Detect which cell encompasses the target text, then output its [X, Y] center coordinate. 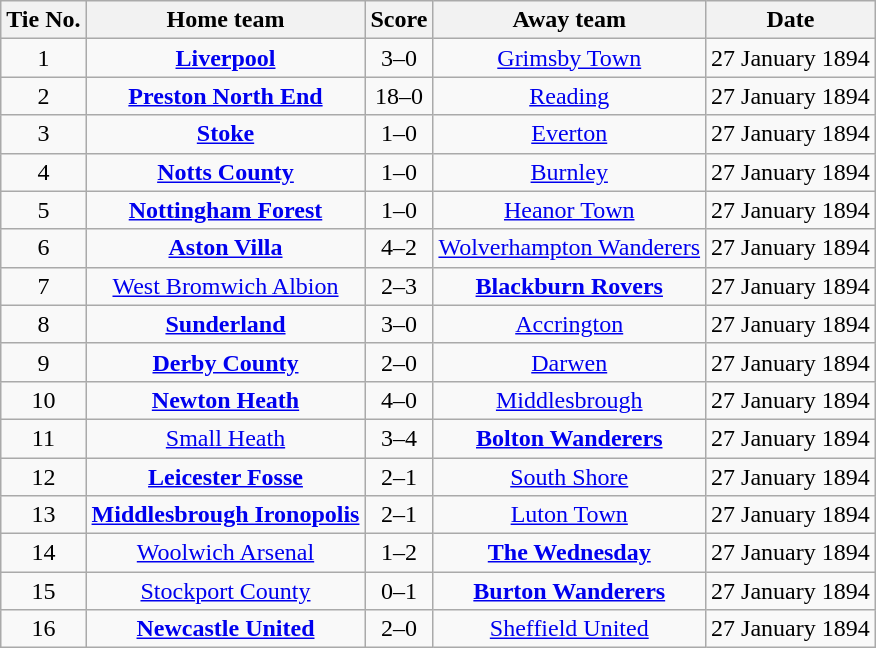
Notts County [226, 172]
Sunderland [226, 324]
Bolton Wanderers [570, 438]
Aston Villa [226, 248]
Leicester Fosse [226, 477]
Darwen [570, 362]
Woolwich Arsenal [226, 553]
Sheffield United [570, 629]
Home team [226, 20]
Accrington [570, 324]
14 [44, 553]
3 [44, 134]
6 [44, 248]
Everton [570, 134]
Stockport County [226, 591]
Away team [570, 20]
The Wednesday [570, 553]
16 [44, 629]
South Shore [570, 477]
Small Heath [226, 438]
Reading [570, 96]
10 [44, 400]
Burton Wanderers [570, 591]
Middlesbrough Ironopolis [226, 515]
7 [44, 286]
1 [44, 58]
9 [44, 362]
Blackburn Rovers [570, 286]
Heanor Town [570, 210]
Liverpool [226, 58]
Burnley [570, 172]
12 [44, 477]
Wolverhampton Wanderers [570, 248]
18–0 [399, 96]
Date [791, 20]
4–2 [399, 248]
Luton Town [570, 515]
0–1 [399, 591]
8 [44, 324]
Score [399, 20]
2–3 [399, 286]
1–2 [399, 553]
Newton Heath [226, 400]
Tie No. [44, 20]
Nottingham Forest [226, 210]
2 [44, 96]
11 [44, 438]
West Bromwich Albion [226, 286]
Derby County [226, 362]
3–4 [399, 438]
Preston North End [226, 96]
Stoke [226, 134]
Grimsby Town [570, 58]
4–0 [399, 400]
13 [44, 515]
Newcastle United [226, 629]
15 [44, 591]
Middlesbrough [570, 400]
4 [44, 172]
5 [44, 210]
